Search for the cell housing the specified text and yield its [X, Y] center coordinate. 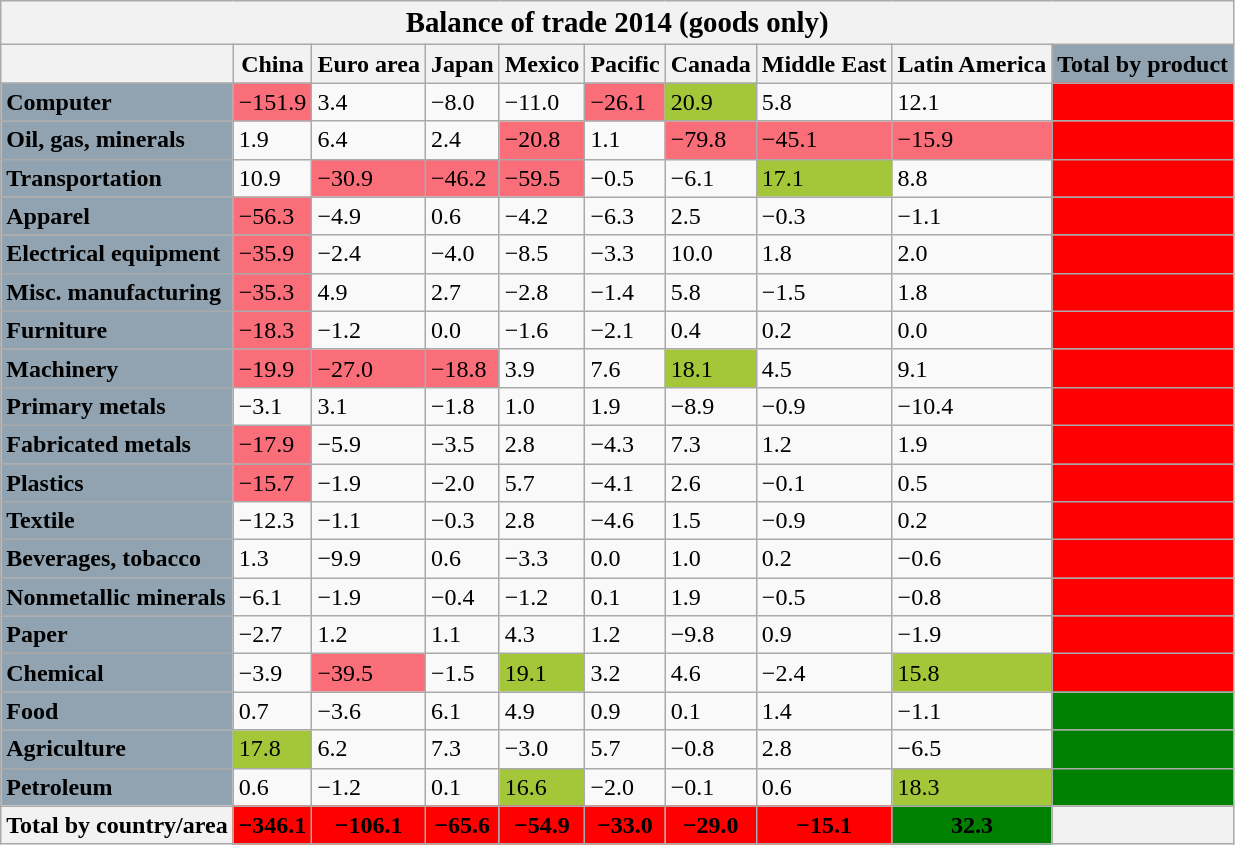
Food [117, 711]
−18.8 [462, 368]
−2.8 [542, 292]
−45.1 [824, 140]
10.9 [272, 178]
1.3 [272, 559]
Total by product [1143, 64]
China [272, 64]
−2.1 [625, 330]
−56.3 [272, 216]
−151.9 [272, 102]
Plastics [117, 483]
32.3 [972, 825]
−19.9 [272, 368]
−54.9 [542, 825]
19.1 [542, 673]
−11.0 [542, 102]
Pacific [625, 64]
−10.4 [972, 406]
−17.9 [272, 444]
4.3 [542, 635]
3.9 [542, 368]
15.8 [972, 673]
Total by country/area [117, 825]
3.4 [369, 102]
2.5 [710, 216]
Beverages, tobacco [117, 559]
−15.9 [972, 140]
−29.0 [710, 825]
Misc. manufacturing [117, 292]
Apparel [117, 216]
−20.8 [542, 140]
−30.9 [369, 178]
0.7 [272, 711]
6.2 [369, 749]
1.5 [710, 521]
−6.3 [625, 216]
6.4 [369, 140]
Fabricated metals [117, 444]
−346.1 [272, 825]
Balance of trade 2014 (goods only) [618, 23]
Oil, gas, minerals [117, 140]
−35.3 [272, 292]
Electrical equipment [117, 254]
Middle East [824, 64]
−6.5 [972, 749]
−79.8 [710, 140]
2.7 [462, 292]
−3.6 [369, 711]
0.4 [710, 330]
−1.6 [542, 330]
1.4 [824, 711]
2.0 [972, 254]
17.1 [824, 178]
−8.9 [710, 406]
−0.4 [462, 597]
6.1 [462, 711]
Japan [462, 64]
Furniture [117, 330]
Textile [117, 521]
10.0 [710, 254]
−4.1 [625, 483]
4.6 [710, 673]
−4.2 [542, 216]
−0.6 [972, 559]
9.1 [972, 368]
Euro area [369, 64]
3.2 [625, 673]
−18.3 [272, 330]
−5.9 [369, 444]
−33.0 [625, 825]
−35.9 [272, 254]
20.9 [710, 102]
Nonmetallic minerals [117, 597]
0.5 [972, 483]
Mexico [542, 64]
−59.5 [542, 178]
18.1 [710, 368]
−4.3 [625, 444]
−8.0 [462, 102]
4.5 [824, 368]
Transportation [117, 178]
Canada [710, 64]
Latin America [972, 64]
−27.0 [369, 368]
−3.1 [272, 406]
−3.5 [462, 444]
16.6 [542, 787]
12.1 [972, 102]
18.3 [972, 787]
Paper [117, 635]
Petroleum [117, 787]
−39.5 [369, 673]
Machinery [117, 368]
−3.9 [272, 673]
3.1 [369, 406]
−4.0 [462, 254]
−46.2 [462, 178]
8.8 [972, 178]
−9.8 [710, 635]
−4.6 [625, 521]
Primary metals [117, 406]
−4.9 [369, 216]
−12.3 [272, 521]
−15.1 [824, 825]
−3.0 [542, 749]
−2.7 [272, 635]
7.6 [625, 368]
−106.1 [369, 825]
−8.5 [542, 254]
Computer [117, 102]
17.8 [272, 749]
Chemical [117, 673]
2.4 [462, 140]
−15.7 [272, 483]
−26.1 [625, 102]
−9.9 [369, 559]
2.6 [710, 483]
−65.6 [462, 825]
−1.8 [462, 406]
Agriculture [117, 749]
−1.4 [625, 292]
